Locate the cell with the specified text and output its [x, y] center coordinate. 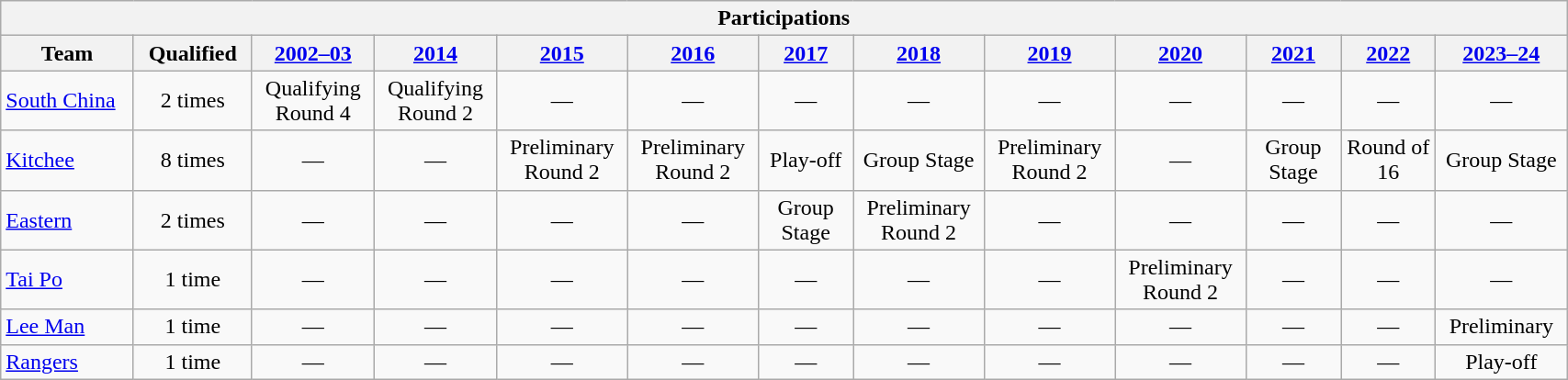
Kitchee [68, 160]
Qualified [193, 53]
Team [68, 53]
2016 [693, 53]
2015 [562, 53]
Rangers [68, 362]
2019 [1049, 53]
Tai Po [68, 279]
Round of 16 [1389, 160]
2002–03 [312, 53]
2014 [435, 53]
2017 [805, 53]
Preliminary [1501, 327]
South China [68, 101]
2020 [1180, 53]
2023–24 [1501, 53]
2021 [1293, 53]
Lee Man [68, 327]
Qualifying Round 4 [312, 101]
2018 [919, 53]
Eastern [68, 220]
8 times [193, 160]
2022 [1389, 53]
Participations [784, 18]
Qualifying Round 2 [435, 101]
